Return (X, Y) of the center of cell containing provided text 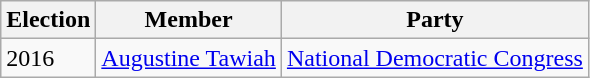
Party (434, 20)
Augustine Tawiah (189, 58)
Election (48, 20)
Member (189, 20)
2016 (48, 58)
National Democratic Congress (434, 58)
